Capture the cell that displays the provided text and extract its (X, Y) central coordinate. 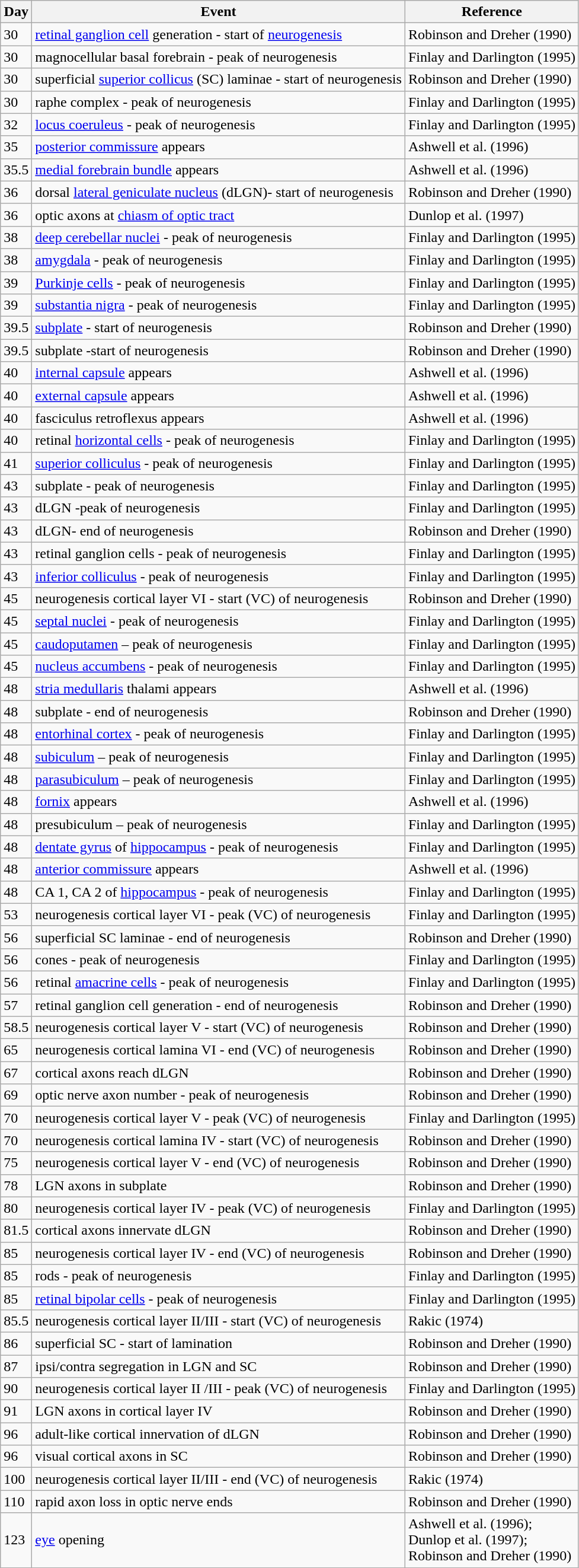
neurogenesis cortical layer IV - end (VC) of neurogenesis (219, 1253)
external capsule appears (219, 396)
53 (17, 914)
87 (17, 1366)
rods - peak of neurogenesis (219, 1276)
Purkinje cells - peak of neurogenesis (219, 283)
Day (17, 12)
41 (17, 463)
35 (17, 147)
superficial SC laminae - end of neurogenesis (219, 937)
nucleus accumbens - peak of neurogenesis (219, 667)
medial forebrain bundle appears (219, 170)
100 (17, 1479)
fornix appears (219, 802)
retinal bipolar cells - peak of neurogenesis (219, 1298)
CA 1, CA 2 of hippocampus - peak of neurogenesis (219, 892)
LGN axons in cortical layer IV (219, 1411)
85.5 (17, 1321)
caudoputamen – peak of neurogenesis (219, 643)
subplate - peak of neurogenesis (219, 486)
neurogenesis cortical layer II/III - start (VC) of neurogenesis (219, 1321)
entorhinal cortex - peak of neurogenesis (219, 734)
65 (17, 1050)
presubiculum – peak of neurogenesis (219, 824)
locus coeruleus - peak of neurogenesis (219, 125)
neurogenesis cortical layer V - end (VC) of neurogenesis (219, 1163)
rapid axon loss in optic nerve ends (219, 1502)
dorsal lateral geniculate nucleus (dLGN)- start of neurogenesis (219, 192)
stria medullaris thalami appears (219, 689)
eye opening (219, 1540)
LGN axons in subplate (219, 1185)
dentate gyrus of hippocampus - peak of neurogenesis (219, 847)
parasubiculum – peak of neurogenesis (219, 779)
retinal amacrine cells - peak of neurogenesis (219, 982)
78 (17, 1185)
internal capsule appears (219, 373)
superficial superior collicus (SC) laminae - start of neurogenesis (219, 79)
inferior colliculus - peak of neurogenesis (219, 576)
neurogenesis cortical layer V - start (VC) of neurogenesis (219, 1028)
90 (17, 1389)
Reference (492, 12)
subplate - end of neurogenesis (219, 712)
110 (17, 1502)
retinal horizontal cells - peak of neurogenesis (219, 441)
optic nerve axon number - peak of neurogenesis (219, 1095)
Ashwell et al. (1996);Dunlop et al. (1997);Robinson and Dreher (1990) (492, 1540)
81.5 (17, 1231)
35.5 (17, 170)
neurogenesis cortical layer II/III - end (VC) of neurogenesis (219, 1479)
neurogenesis cortical layer II /III - peak (VC) of neurogenesis (219, 1389)
raphe complex - peak of neurogenesis (219, 102)
adult-like cortical innervation of dLGN (219, 1434)
Dunlop et al. (1997) (492, 215)
91 (17, 1411)
67 (17, 1073)
dLGN- end of neurogenesis (219, 531)
deep cerebellar nuclei - peak of neurogenesis (219, 237)
visual cortical axons in SC (219, 1457)
ipsi/contra segregation in LGN and SC (219, 1366)
amygdala - peak of neurogenesis (219, 260)
58.5 (17, 1028)
retinal ganglion cell generation - end of neurogenesis (219, 1005)
123 (17, 1540)
superior colliculus - peak of neurogenesis (219, 463)
neurogenesis cortical lamina IV - start (VC) of neurogenesis (219, 1140)
optic axons at chiasm of optic tract (219, 215)
86 (17, 1343)
subiculum – peak of neurogenesis (219, 757)
posterior commissure appears (219, 147)
75 (17, 1163)
fasciculus retroflexus appears (219, 418)
32 (17, 125)
cones - peak of neurogenesis (219, 960)
cortical axons reach dLGN (219, 1073)
retinal ganglion cells - peak of neurogenesis (219, 553)
retinal ganglion cell generation - start of neurogenesis (219, 34)
neurogenesis cortical layer VI - peak (VC) of neurogenesis (219, 914)
cortical axons innervate dLGN (219, 1231)
dLGN -peak of neurogenesis (219, 508)
69 (17, 1095)
neurogenesis cortical layer VI - start (VC) of neurogenesis (219, 598)
anterior commissure appears (219, 869)
subplate -start of neurogenesis (219, 350)
magnocellular basal forebrain - peak of neurogenesis (219, 57)
neurogenesis cortical layer IV - peak (VC) of neurogenesis (219, 1208)
57 (17, 1005)
neurogenesis cortical lamina VI - end (VC) of neurogenesis (219, 1050)
superficial SC - start of lamination (219, 1343)
Event (219, 12)
septal nuclei - peak of neurogenesis (219, 621)
80 (17, 1208)
subplate - start of neurogenesis (219, 328)
neurogenesis cortical layer V - peak (VC) of neurogenesis (219, 1118)
substantia nigra - peak of neurogenesis (219, 305)
